Provide the [x, y] coordinate of the cell's center where the given text is located.  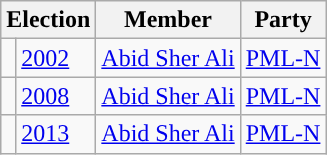
Party [283, 20]
2008 [56, 96]
2013 [56, 134]
Election [48, 20]
Member [168, 20]
2002 [56, 58]
